Detect which cell encompasses the target text, then output its [x, y] center coordinate. 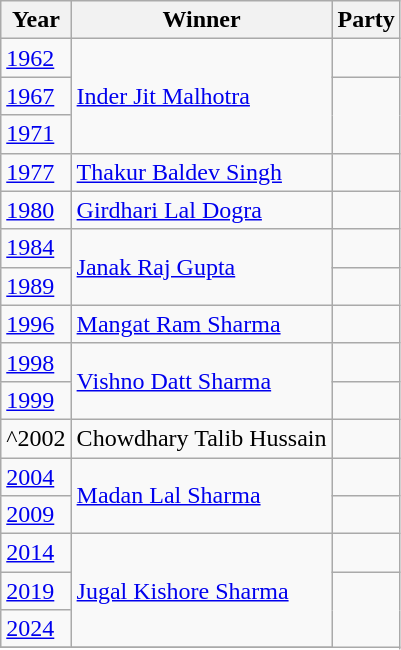
1967 [36, 96]
2009 [36, 515]
1998 [36, 362]
Madan Lal Sharma [202, 496]
1980 [36, 210]
2004 [36, 477]
Inder Jit Malhotra [202, 96]
1977 [36, 172]
Jugal Kishore Sharma [202, 591]
Mangat Ram Sharma [202, 324]
Janak Raj Gupta [202, 267]
Girdhari Lal Dogra [202, 210]
1984 [36, 248]
1971 [36, 134]
1996 [36, 324]
1962 [36, 58]
2014 [36, 553]
1999 [36, 400]
Winner [202, 20]
^2002 [36, 438]
Thakur Baldev Singh [202, 172]
2019 [36, 591]
1989 [36, 286]
Party [366, 20]
Vishno Datt Sharma [202, 381]
Year [36, 20]
2024 [36, 629]
Chowdhary Talib Hussain [202, 438]
